Identify which cell holds the provided text, then report its [x, y] central coordinate. 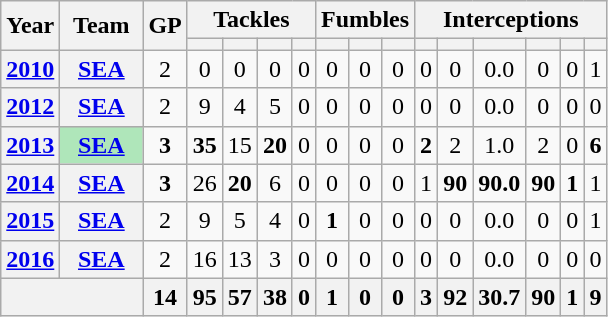
30.7 [500, 297]
Fumbles [366, 20]
2014 [30, 183]
Team [102, 26]
90.0 [500, 183]
GP [165, 26]
2016 [30, 259]
95 [204, 297]
Interceptions [511, 20]
26 [204, 183]
35 [204, 145]
13 [240, 259]
15 [240, 145]
1.0 [500, 145]
38 [274, 297]
92 [456, 297]
2010 [30, 69]
14 [165, 297]
2012 [30, 107]
2015 [30, 221]
Tackles [251, 20]
16 [204, 259]
2013 [30, 145]
Year [30, 26]
57 [240, 297]
